Provide the [X, Y] coordinate of the cell's center where the given text is located.  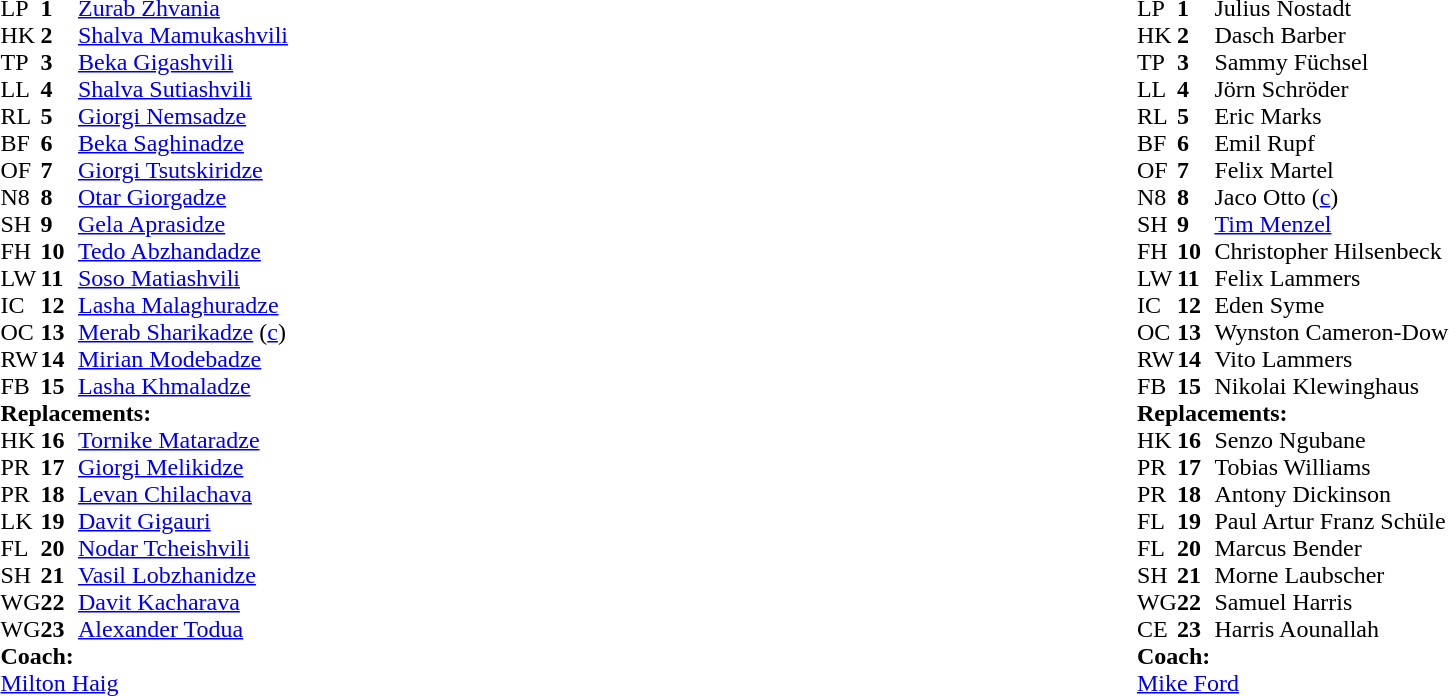
Shalva Sutiashvili [183, 90]
Samuel Harris [1331, 602]
Beka Saghinadze [183, 144]
Vito Lammers [1331, 360]
Giorgi Nemsadze [183, 116]
Lasha Malaghuradze [183, 306]
Tedo Abzhandadze [183, 252]
Morne Laubscher [1331, 576]
Beka Gigashvili [183, 62]
Christopher Hilsenbeck [1331, 252]
Eric Marks [1331, 116]
Felix Martel [1331, 170]
Vasil Lobzhanidze [183, 576]
Nikolai Klewinghaus [1331, 386]
Emil Rupf [1331, 144]
Antony Dickinson [1331, 494]
Gela Aprasidze [183, 224]
Soso Matiashvili [183, 278]
Tim Menzel [1331, 224]
Merab Sharikadze (c) [183, 332]
Giorgi Melikidze [183, 468]
Lasha Khmaladze [183, 386]
Shalva Mamukashvili [183, 36]
Tornike Mataradze [183, 440]
Felix Lammers [1331, 278]
Giorgi Tsutskiridze [183, 170]
Wynston Cameron-Dow [1331, 332]
Harris Aounallah [1331, 630]
Jörn Schröder [1331, 90]
Nodar Tcheishvili [183, 548]
Senzo Ngubane [1331, 440]
Otar Giorgadze [183, 198]
Davit Gigauri [183, 522]
Sammy Füchsel [1331, 62]
Eden Syme [1331, 306]
Mirian Modebadze [183, 360]
Davit Kacharava [183, 602]
Paul Artur Franz Schüle [1331, 522]
Tobias Williams [1331, 468]
CE [1157, 630]
LK [20, 522]
Alexander Todua [183, 630]
Dasch Barber [1331, 36]
Marcus Bender [1331, 548]
Jaco Otto (c) [1331, 198]
Levan Chilachava [183, 494]
